For the text-containing cell, return its midpoint in (x, y) coordinate format. 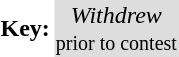
Withdrewprior to contest (116, 28)
